Determine the [X, Y] coordinate at the center of the cell enclosing the given text.  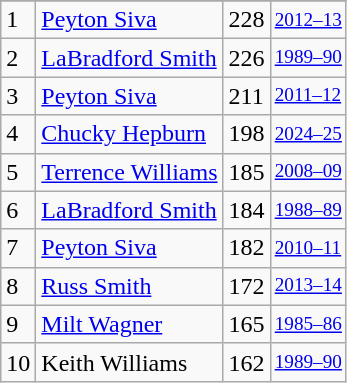
165 [246, 324]
8 [18, 286]
6 [18, 210]
226 [246, 58]
2 [18, 58]
211 [246, 96]
3 [18, 96]
228 [246, 20]
Chucky Hepburn [130, 134]
2012–13 [308, 20]
2008–09 [308, 172]
2011–12 [308, 96]
7 [18, 248]
10 [18, 362]
184 [246, 210]
2013–14 [308, 286]
2024–25 [308, 134]
2010–11 [308, 248]
1 [18, 20]
9 [18, 324]
162 [246, 362]
172 [246, 286]
182 [246, 248]
198 [246, 134]
Terrence Williams [130, 172]
Russ Smith [130, 286]
1988–89 [308, 210]
4 [18, 134]
1985–86 [308, 324]
Keith Williams [130, 362]
185 [246, 172]
Milt Wagner [130, 324]
5 [18, 172]
